Pinpoint the cell where the given text exists, returning its (x, y) midpoint coordinate. 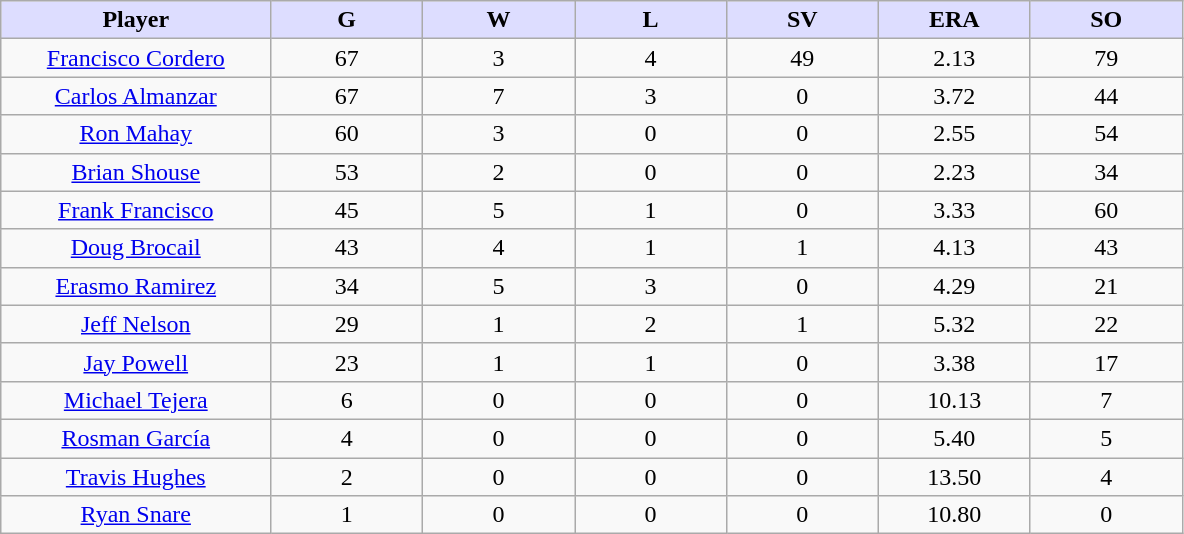
Jeff Nelson (136, 324)
SV (802, 20)
G (347, 20)
4.13 (954, 248)
Rosman García (136, 438)
3.38 (954, 362)
79 (1106, 58)
6 (347, 400)
10.13 (954, 400)
23 (347, 362)
Doug Brocail (136, 248)
17 (1106, 362)
49 (802, 58)
Player (136, 20)
Ron Mahay (136, 134)
4.29 (954, 286)
13.50 (954, 477)
3.33 (954, 210)
2.13 (954, 58)
W (499, 20)
44 (1106, 96)
Michael Tejera (136, 400)
2.55 (954, 134)
54 (1106, 134)
22 (1106, 324)
Francisco Cordero (136, 58)
21 (1106, 286)
45 (347, 210)
Ryan Snare (136, 515)
3.72 (954, 96)
Jay Powell (136, 362)
Travis Hughes (136, 477)
Brian Shouse (136, 172)
Frank Francisco (136, 210)
L (651, 20)
5.40 (954, 438)
2.23 (954, 172)
SO (1106, 20)
5.32 (954, 324)
Erasmo Ramirez (136, 286)
53 (347, 172)
Carlos Almanzar (136, 96)
10.80 (954, 515)
29 (347, 324)
ERA (954, 20)
